Capture the cell that displays the provided text and extract its [x, y] central coordinate. 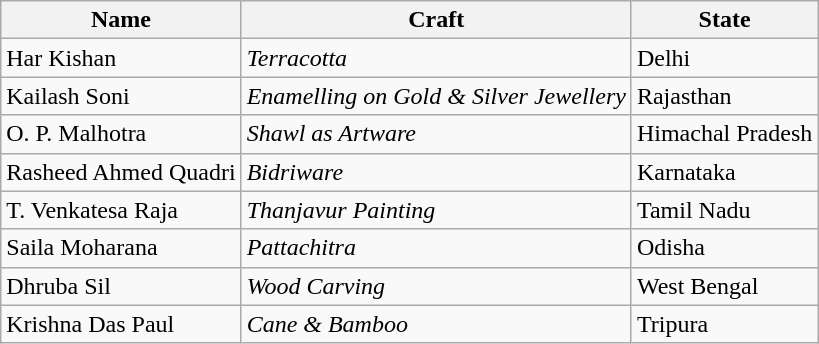
Enamelling on Gold & Silver Jewellery [436, 96]
Thanjavur Painting [436, 210]
Cane & Bamboo [436, 324]
Craft [436, 20]
Saila Moharana [121, 248]
Pattachitra [436, 248]
Krishna Das Paul [121, 324]
Wood Carving [436, 286]
Karnataka [724, 172]
Himachal Pradesh [724, 134]
O. P. Malhotra [121, 134]
T. Venkatesa Raja [121, 210]
Dhruba Sil [121, 286]
Tripura [724, 324]
Bidriware [436, 172]
Delhi [724, 58]
Har Kishan [121, 58]
Odisha [724, 248]
Tamil Nadu [724, 210]
Rajasthan [724, 96]
Name [121, 20]
Terracotta [436, 58]
Kailash Soni [121, 96]
West Bengal [724, 286]
Rasheed Ahmed Quadri [121, 172]
State [724, 20]
Shawl as Artware [436, 134]
